For the text-containing cell, return its midpoint in [x, y] coordinate format. 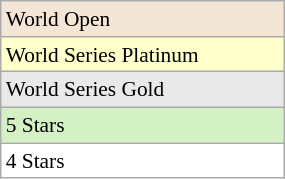
4 Stars [142, 161]
World Series Gold [142, 90]
World Series Platinum [142, 55]
World Open [142, 19]
5 Stars [142, 126]
